Extract the (x, y) coordinate from the center of the cell holding the provided text.  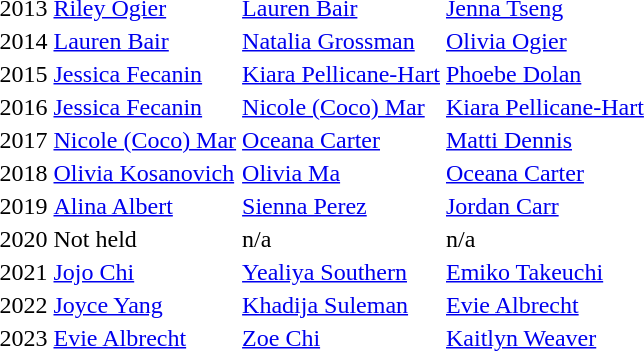
Oceana Carter (342, 140)
Yealiya Southern (342, 272)
Natalia Grossman (342, 41)
Joyce Yang (145, 305)
Olivia Ma (342, 173)
Alina Albert (145, 206)
Khadija Suleman (342, 305)
Jojo Chi (145, 272)
Not held (145, 239)
n/a (342, 239)
Lauren Bair (145, 41)
Kiara Pellicane-Hart (342, 74)
Olivia Kosanovich (145, 173)
Sienna Perez (342, 206)
